Locate the cell with the specified text and output its (x, y) center coordinate. 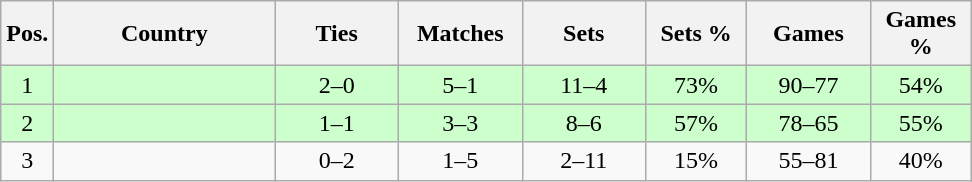
2–11 (584, 161)
15% (696, 161)
78–65 (809, 123)
Games % (920, 34)
1–5 (460, 161)
8–6 (584, 123)
Pos. (28, 34)
Country (164, 34)
3–3 (460, 123)
73% (696, 85)
1–1 (337, 123)
11–4 (584, 85)
2 (28, 123)
Sets % (696, 34)
55–81 (809, 161)
90–77 (809, 85)
2–0 (337, 85)
57% (696, 123)
5–1 (460, 85)
Ties (337, 34)
40% (920, 161)
54% (920, 85)
Games (809, 34)
Sets (584, 34)
3 (28, 161)
55% (920, 123)
Matches (460, 34)
1 (28, 85)
0–2 (337, 161)
